For the text-containing cell, return its midpoint in (x, y) coordinate format. 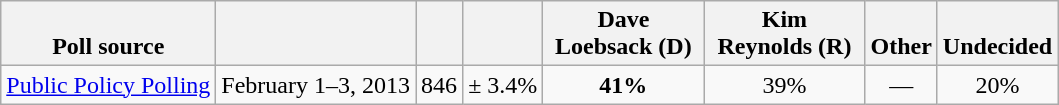
Other (901, 34)
— (901, 85)
DaveLoebsack (D) (624, 34)
20% (997, 85)
February 1–3, 2013 (316, 85)
Poll source (108, 34)
Public Policy Polling (108, 85)
39% (784, 85)
± 3.4% (503, 85)
41% (624, 85)
Undecided (997, 34)
KimReynolds (R) (784, 34)
846 (440, 85)
